Output the (X, Y) coordinate of the center of the cell containing the given text.  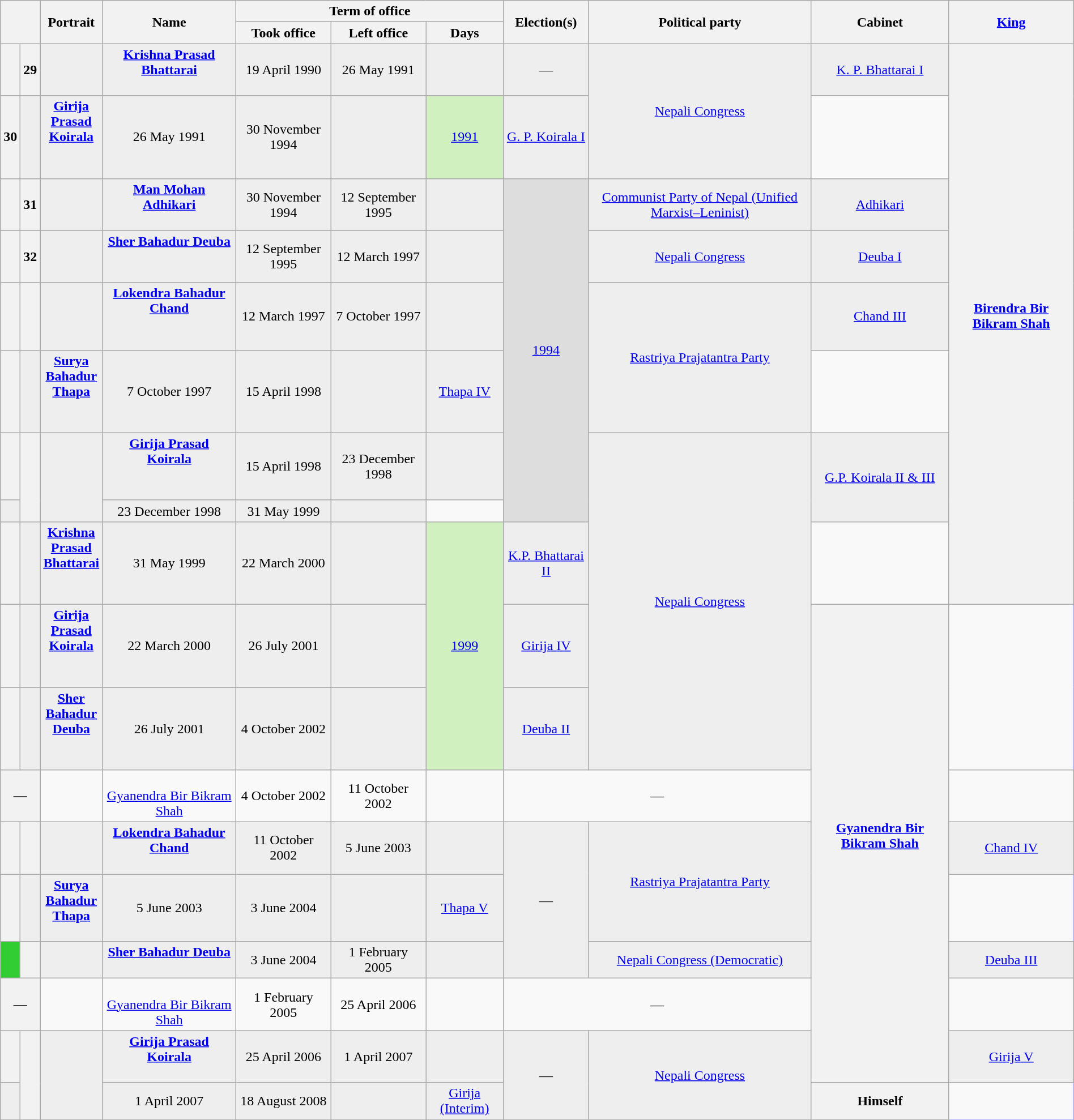
Nepali Congress (Democratic) (700, 960)
Communist Party of Nepal (Unified Marxist–Leninist) (700, 204)
18 August 2008 (283, 1101)
1991 (464, 137)
Election(s) (546, 22)
Girija (Interim) (464, 1101)
19 April 1990 (283, 70)
Left office (378, 33)
G. P. Koirala I (546, 137)
Deuba III (1011, 960)
Portrait (71, 22)
Chand III (880, 316)
Political party (700, 22)
Term of office (370, 11)
Girija V (1011, 1057)
Thapa IV (464, 391)
K.P. Bhattarai II (546, 563)
Himself (880, 1101)
Name (169, 22)
K. P. Bhattarai I (880, 70)
30 (10, 137)
King (1011, 22)
G.P. Koirala II & III (880, 477)
Man Mohan Adhikari (169, 204)
Birendra Bir Bikram Shah (1011, 324)
Adhikari (880, 204)
Deuba I (880, 257)
Deuba II (546, 729)
1999 (464, 646)
31 (31, 204)
Thapa V (464, 908)
Days (464, 33)
Girija IV (546, 646)
Cabinet (880, 22)
32 (31, 257)
Chand IV (1011, 848)
29 (31, 70)
1994 (546, 350)
Took office (283, 33)
